Return the (X, Y) coordinate for the center point of the cell that contains the specified text.  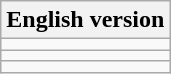
English version (86, 20)
